Extract the [X, Y] coordinate from the center of the cell holding the provided text.  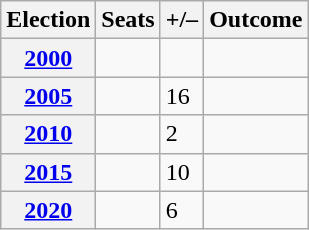
2000 [48, 58]
Seats [128, 20]
2020 [48, 210]
Election [48, 20]
2010 [48, 134]
16 [182, 96]
2015 [48, 172]
6 [182, 210]
+/– [182, 20]
Outcome [256, 20]
2005 [48, 96]
2 [182, 134]
10 [182, 172]
